From the cell containing the given text, extract its center point as [X, Y] coordinate. 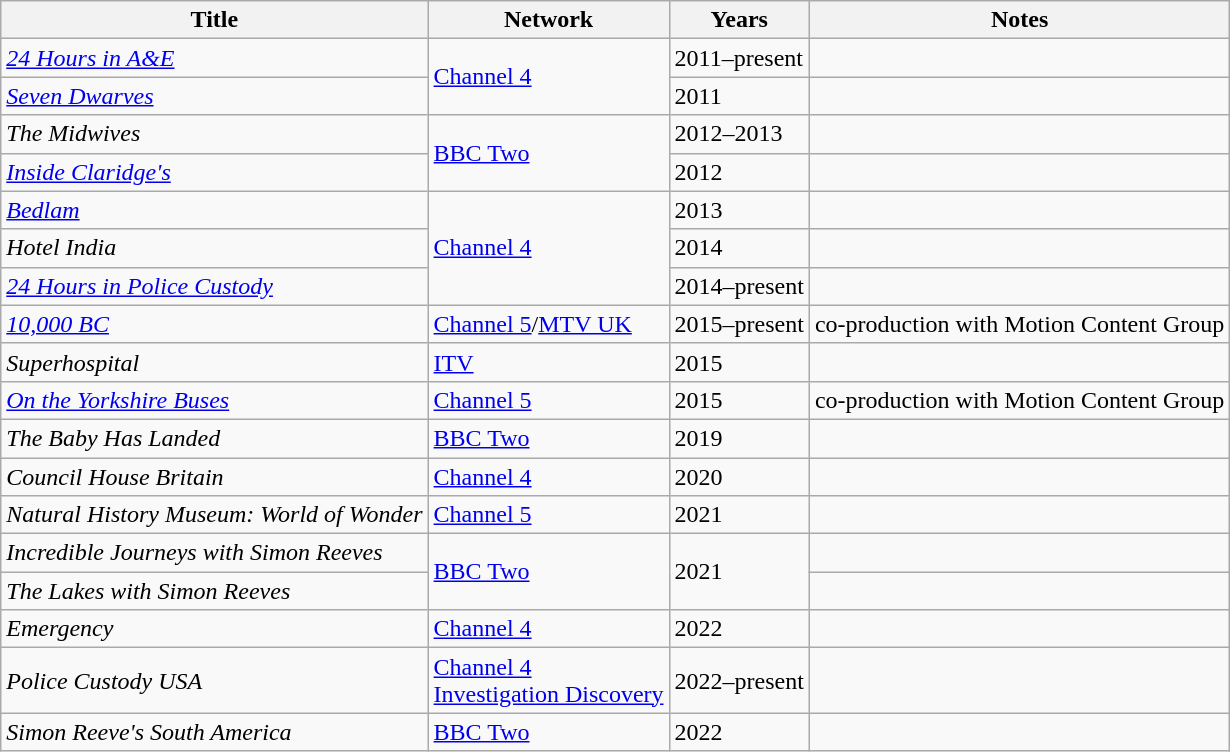
Bedlam [214, 210]
2019 [739, 438]
Network [548, 20]
The Midwives [214, 134]
2020 [739, 477]
2011–present [739, 58]
On the Yorkshire Buses [214, 400]
24 Hours in A&E [214, 58]
24 Hours in Police Custody [214, 286]
2012 [739, 172]
The Baby Has Landed [214, 438]
Title [214, 20]
Notes [1019, 20]
Police Custody USA [214, 680]
Incredible Journeys with Simon Reeves [214, 553]
Emergency [214, 629]
Seven Dwarves [214, 96]
Simon Reeve's South America [214, 732]
2012–2013 [739, 134]
ITV [548, 362]
Hotel India [214, 248]
Channel 4Investigation Discovery [548, 680]
Superhospital [214, 362]
Years [739, 20]
2013 [739, 210]
2022–present [739, 680]
2011 [739, 96]
2014–present [739, 286]
10,000 BC [214, 324]
Natural History Museum: World of Wonder [214, 515]
Inside Claridge's [214, 172]
2015–present [739, 324]
Council House Britain [214, 477]
Channel 5/MTV UK [548, 324]
The Lakes with Simon Reeves [214, 591]
2014 [739, 248]
